Search for the cell housing the specified text and yield its [X, Y] center coordinate. 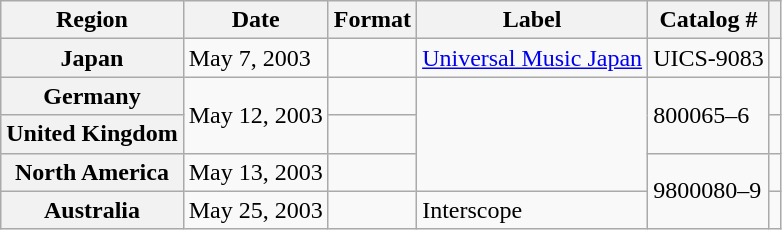
Interscope [532, 210]
May 12, 2003 [256, 115]
Format [372, 20]
9800080–9 [709, 191]
Label [532, 20]
North America [92, 172]
Australia [92, 210]
Universal Music Japan [532, 58]
Date [256, 20]
Japan [92, 58]
May 13, 2003 [256, 172]
UICS-9083 [709, 58]
800065–6 [709, 115]
United Kingdom [92, 134]
May 7, 2003 [256, 58]
Catalog # [709, 20]
May 25, 2003 [256, 210]
Region [92, 20]
Germany [92, 96]
